Identify which cell holds the provided text, then report its [X, Y] central coordinate. 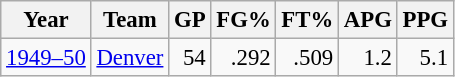
Denver [130, 58]
Team [130, 20]
PPG [425, 20]
54 [190, 58]
APG [368, 20]
FG% [244, 20]
.292 [244, 58]
.509 [308, 58]
1.2 [368, 58]
GP [190, 20]
5.1 [425, 58]
Year [46, 20]
1949–50 [46, 58]
FT% [308, 20]
